Identify which cell holds the provided text, then report its (x, y) central coordinate. 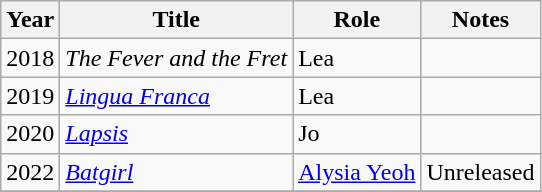
2019 (30, 96)
Batgirl (176, 172)
Unreleased (480, 172)
Year (30, 20)
Lapsis (176, 134)
Title (176, 20)
2018 (30, 58)
Jo (357, 134)
Lingua Franca (176, 96)
The Fever and the Fret (176, 58)
2022 (30, 172)
Alysia Yeoh (357, 172)
Role (357, 20)
2020 (30, 134)
Notes (480, 20)
